Determine the [X, Y] coordinate at the center of the cell enclosing the given text.  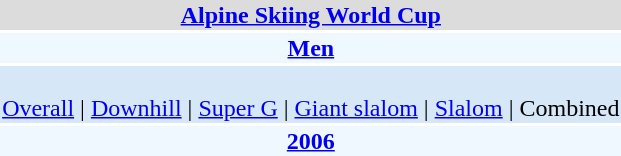
2006 [311, 141]
Overall | Downhill | Super G | Giant slalom | Slalom | Combined [311, 94]
Alpine Skiing World Cup [311, 15]
Men [311, 48]
